From the cell containing the given text, extract its center point as [X, Y] coordinate. 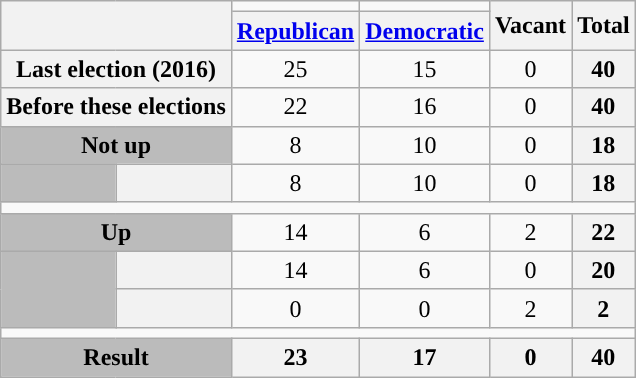
Up [116, 232]
Not up [116, 145]
Result [116, 357]
16 [425, 107]
20 [604, 270]
Vacant [530, 26]
25 [295, 69]
Before these elections [116, 107]
17 [425, 357]
Republican [295, 31]
23 [295, 357]
15 [425, 69]
Total [604, 26]
Last election (2016) [116, 69]
Democratic [425, 31]
